Determine the (x, y) coordinate at the center of the cell enclosing the given text.  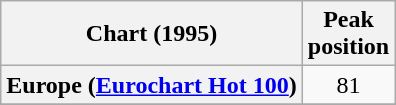
81 (348, 85)
Chart (1995) (152, 34)
Peakposition (348, 34)
Europe (Eurochart Hot 100) (152, 85)
